For the text-containing cell, return its midpoint in [x, y] coordinate format. 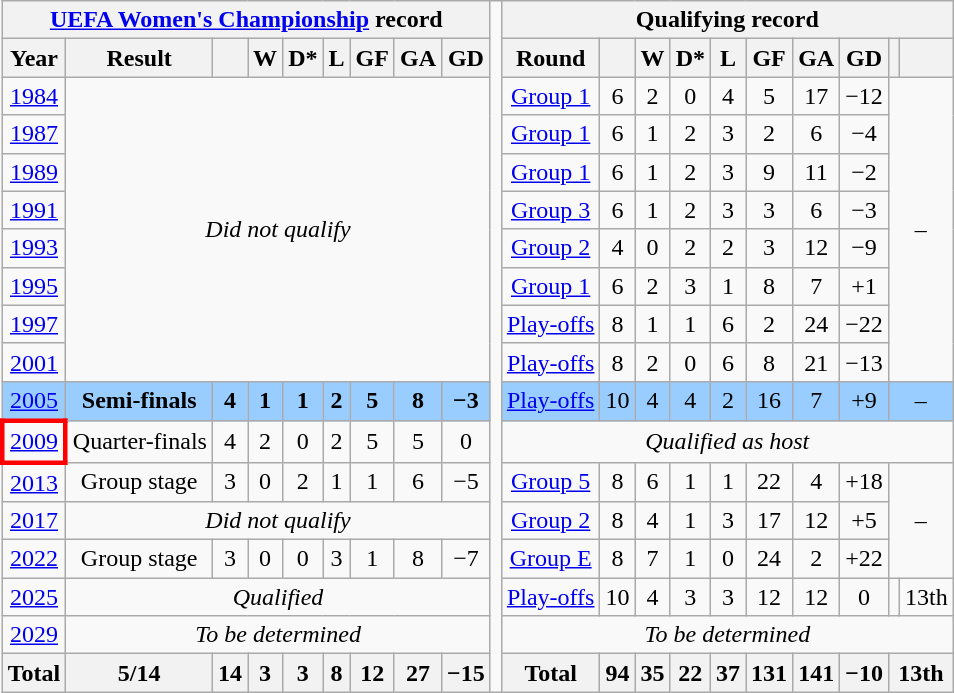
27 [418, 673]
UEFA Women's Championship record [246, 20]
131 [770, 673]
1997 [34, 324]
Round [550, 58]
Group 5 [550, 482]
1991 [34, 210]
+9 [864, 401]
16 [770, 401]
1987 [34, 134]
2017 [34, 521]
−5 [466, 482]
−12 [864, 96]
94 [618, 673]
14 [230, 673]
−10 [864, 673]
+18 [864, 482]
−13 [864, 362]
37 [728, 673]
1993 [34, 248]
+1 [864, 286]
21 [816, 362]
Qualified [278, 597]
5/14 [140, 673]
Qualified as host [727, 442]
+5 [864, 521]
9 [770, 172]
Group 3 [550, 210]
+22 [864, 559]
Semi-finals [140, 401]
−9 [864, 248]
35 [652, 673]
Group E [550, 559]
11 [816, 172]
2022 [34, 559]
−22 [864, 324]
−4 [864, 134]
2001 [34, 362]
2029 [34, 635]
−2 [864, 172]
−7 [466, 559]
141 [816, 673]
−15 [466, 673]
2013 [34, 482]
Quarter-finals [140, 442]
1989 [34, 172]
2005 [34, 401]
Year [34, 58]
2025 [34, 597]
1995 [34, 286]
Result [140, 58]
1984 [34, 96]
Qualifying record [727, 20]
2009 [34, 442]
